Detect which cell encompasses the target text, then output its (x, y) center coordinate. 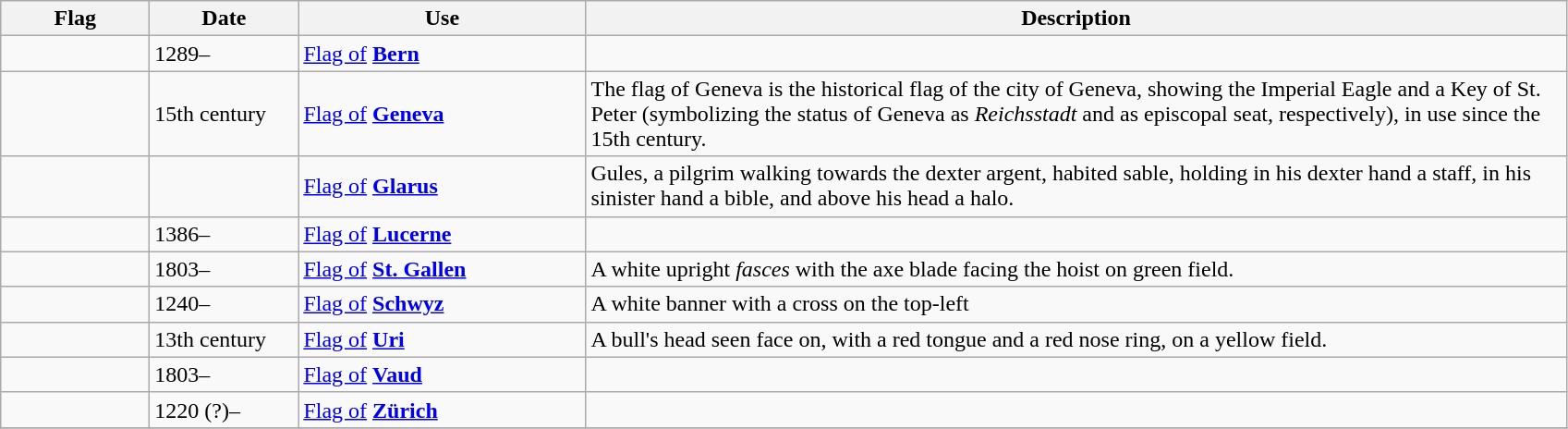
1386– (224, 234)
Flag of Bern (442, 54)
Flag of Vaud (442, 374)
A white banner with a cross on the top-left (1076, 304)
Flag of Lucerne (442, 234)
A white upright fasces with the axe blade facing the hoist on green field. (1076, 269)
Flag of St. Gallen (442, 269)
Flag of Geneva (442, 114)
1220 (?)– (224, 410)
1240– (224, 304)
Flag of Uri (442, 339)
Use (442, 18)
1289– (224, 54)
13th century (224, 339)
Description (1076, 18)
Date (224, 18)
15th century (224, 114)
Flag (76, 18)
A bull's head seen face on, with a red tongue and a red nose ring, on a yellow field. (1076, 339)
Flag of Glarus (442, 187)
Flag of Schwyz (442, 304)
Flag of Zürich (442, 410)
